Locate the cell with the specified text and output its (X, Y) center coordinate. 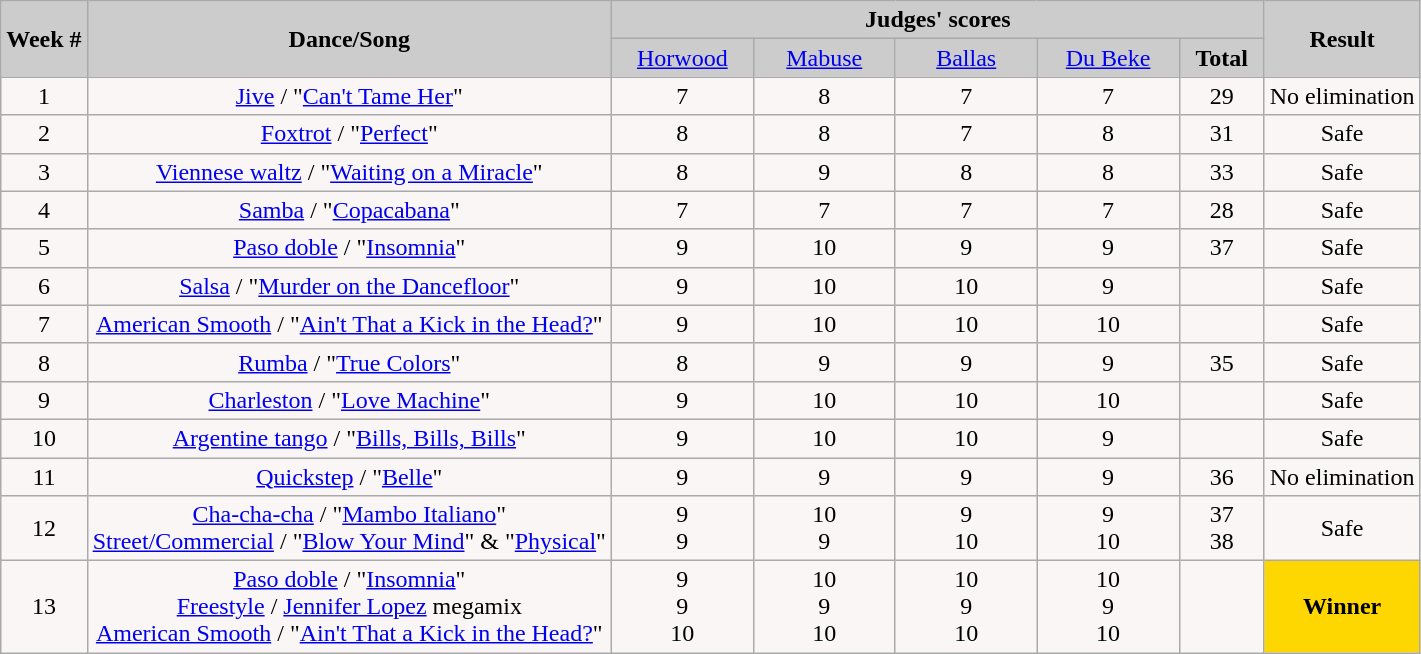
33 (1222, 172)
37 (1222, 248)
28 (1222, 210)
2 (44, 134)
11 (44, 477)
Winner (1342, 607)
Du Beke (1108, 58)
Total (1222, 58)
1 (44, 96)
Viennese waltz / "Waiting on a Miracle" (349, 172)
Result (1342, 39)
9910 (682, 607)
36 (1222, 477)
Paso doble / "Insomnia"Freestyle / Jennifer Lopez megamixAmerican Smooth / "Ain't That a Kick in the Head?" (349, 607)
109 (824, 528)
Week # (44, 39)
99 (682, 528)
5 (44, 248)
Samba / "Copacabana" (349, 210)
Ballas (966, 58)
Salsa / "Murder on the Dancefloor" (349, 286)
6 (44, 286)
Dance/Song (349, 39)
3 (44, 172)
American Smooth / "Ain't That a Kick in the Head?" (349, 324)
Paso doble / "Insomnia" (349, 248)
Foxtrot / "Perfect" (349, 134)
Charleston / "Love Machine" (349, 400)
Rumba / "True Colors" (349, 362)
12 (44, 528)
3738 (1222, 528)
35 (1222, 362)
29 (1222, 96)
13 (44, 607)
Quickstep / "Belle" (349, 477)
4 (44, 210)
Argentine tango / "Bills, Bills, Bills" (349, 438)
Mabuse (824, 58)
Judges' scores (938, 20)
Horwood (682, 58)
Cha-cha-cha / "Mambo Italiano"Street/Commercial / "Blow Your Mind" & "Physical" (349, 528)
Jive / "Can't Tame Her" (349, 96)
31 (1222, 134)
